Identify which cell holds the provided text, then report its (X, Y) central coordinate. 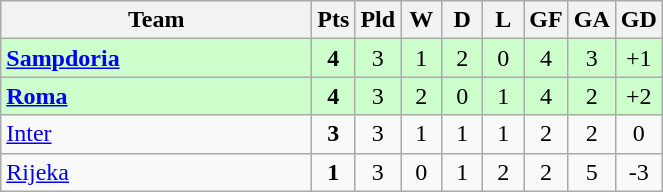
L (504, 20)
GF (546, 20)
+1 (638, 58)
Inter (156, 134)
Roma (156, 96)
Rijeka (156, 172)
D (462, 20)
Team (156, 20)
GD (638, 20)
GA (592, 20)
+2 (638, 96)
5 (592, 172)
-3 (638, 172)
W (422, 20)
Pld (378, 20)
Pts (334, 20)
Sampdoria (156, 58)
